From the cell containing the given text, extract its center point as [x, y] coordinate. 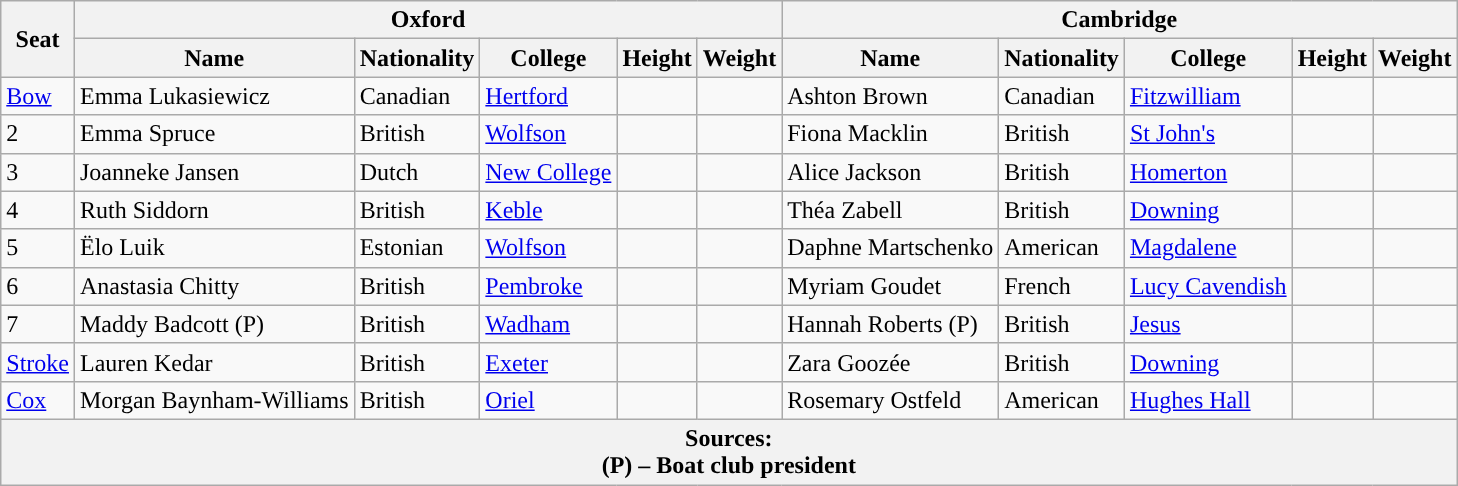
Estonian [417, 248]
Oriel [548, 400]
Lucy Cavendish [1208, 286]
Dutch [417, 172]
French [1062, 286]
Anastasia Chitty [214, 286]
Joanneke Jansen [214, 172]
Emma Lukasiewicz [214, 96]
Homerton [1208, 172]
Stroke [38, 362]
Wadham [548, 324]
Myriam Goudet [890, 286]
6 [38, 286]
St John's [1208, 134]
Alice Jackson [890, 172]
Cox [38, 400]
Cambridge [1120, 20]
Magdalene [1208, 248]
Hertford [548, 96]
Maddy Badcott (P) [214, 324]
Morgan Baynham-Williams [214, 400]
Ashton Brown [890, 96]
Seat [38, 39]
Fitzwilliam [1208, 96]
Pembroke [548, 286]
Ëlo Luik [214, 248]
Hannah Roberts (P) [890, 324]
4 [38, 210]
Hughes Hall [1208, 400]
Keble [548, 210]
Exeter [548, 362]
Emma Spruce [214, 134]
Oxford [428, 20]
3 [38, 172]
Daphne Martschenko [890, 248]
New College [548, 172]
Rosemary Ostfeld [890, 400]
Bow [38, 96]
2 [38, 134]
Jesus [1208, 324]
Zara Goozée [890, 362]
7 [38, 324]
Fiona Macklin [890, 134]
Lauren Kedar [214, 362]
Théa Zabell [890, 210]
Ruth Siddorn [214, 210]
Sources:(P) – Boat club president [729, 452]
5 [38, 248]
